Search for the cell housing the specified text and yield its [x, y] center coordinate. 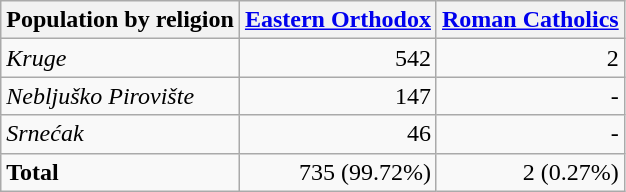
46 [338, 134]
Total [120, 172]
2 (0.27%) [530, 172]
2 [530, 58]
735 (99.72%) [338, 172]
542 [338, 58]
Nebljuško Pirovište [120, 96]
Srnećak [120, 134]
Roman Catholics [530, 20]
Eastern Orthodox [338, 20]
Population by religion [120, 20]
147 [338, 96]
Kruge [120, 58]
